Output the (X, Y) coordinate of the center of the cell containing the given text.  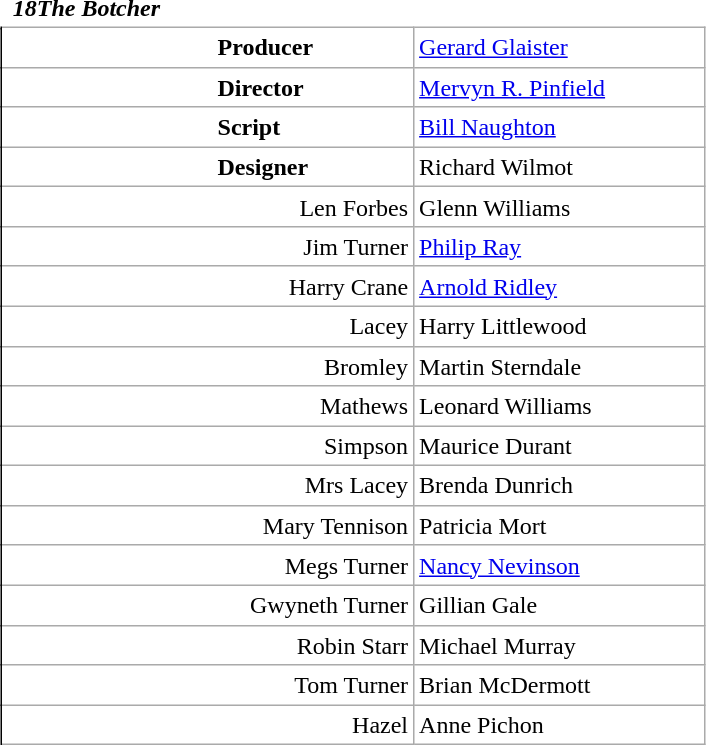
Len Forbes (208, 207)
Lacey (208, 326)
Mrs Lacey (208, 486)
Arnold Ridley (560, 286)
Richard Wilmot (560, 167)
Glenn Williams (560, 207)
Gillian Gale (560, 605)
Mervyn R. Pinfield (560, 87)
Mary Tennison (208, 525)
Mathews (208, 406)
Jim Turner (208, 247)
Designer (208, 167)
Brenda Dunrich (560, 486)
Leonard Williams (560, 406)
Producer (208, 47)
Philip Ray (560, 247)
Megs Turner (208, 565)
Bromley (208, 366)
Martin Sterndale (560, 366)
Harry Crane (208, 286)
Maurice Durant (560, 446)
Brian McDermott (560, 685)
Robin Starr (208, 645)
Patricia Mort (560, 525)
Simpson (208, 446)
Director (208, 87)
Hazel (208, 725)
Harry Littlewood (560, 326)
Michael Murray (560, 645)
Gwyneth Turner (208, 605)
Gerard Glaister (560, 47)
Tom Turner (208, 685)
Nancy Nevinson (560, 565)
Bill Naughton (560, 127)
Script (208, 127)
Anne Pichon (560, 725)
